Detect which cell encompasses the target text, then output its [X, Y] center coordinate. 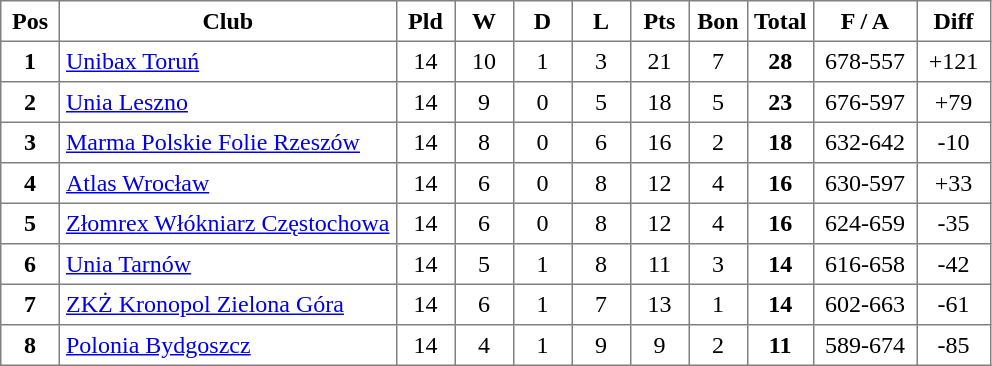
602-663 [865, 304]
10 [484, 61]
-85 [954, 345]
Bon [718, 21]
ZKŻ Kronopol Zielona Góra [228, 304]
-61 [954, 304]
Total [780, 21]
Atlas Wrocław [228, 183]
-10 [954, 142]
624-659 [865, 223]
Polonia Bydgoszcz [228, 345]
13 [659, 304]
+121 [954, 61]
+79 [954, 102]
Diff [954, 21]
-35 [954, 223]
F / A [865, 21]
W [484, 21]
Pld [425, 21]
28 [780, 61]
-42 [954, 264]
23 [780, 102]
Pos [30, 21]
Unibax Toruń [228, 61]
Złomrex Włókniarz Częstochowa [228, 223]
Marma Polskie Folie Rzeszów [228, 142]
Pts [659, 21]
616-658 [865, 264]
Club [228, 21]
D [542, 21]
Unia Tarnów [228, 264]
L [601, 21]
Unia Leszno [228, 102]
21 [659, 61]
678-557 [865, 61]
589-674 [865, 345]
676-597 [865, 102]
630-597 [865, 183]
632-642 [865, 142]
+33 [954, 183]
